Return (X, Y) of the center of cell containing provided text 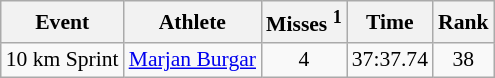
37:37.74 (390, 60)
Athlete (192, 22)
4 (304, 60)
Rank (464, 22)
10 km Sprint (62, 60)
Event (62, 22)
Marjan Burgar (192, 60)
Time (390, 22)
Misses 1 (304, 22)
38 (464, 60)
